Search for the cell housing the specified text and yield its (x, y) center coordinate. 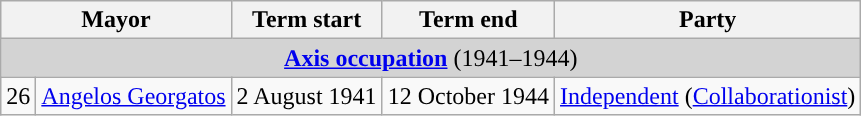
2 August 1941 (306, 96)
Term end (468, 20)
Angelos Georgatos (134, 96)
Party (708, 20)
Term start (306, 20)
12 October 1944 (468, 96)
Axis occupation (1941–1944) (431, 58)
Mayor (116, 20)
Independent (Collaborationist) (708, 96)
26 (18, 96)
